Identify which cell holds the provided text, then report its (X, Y) central coordinate. 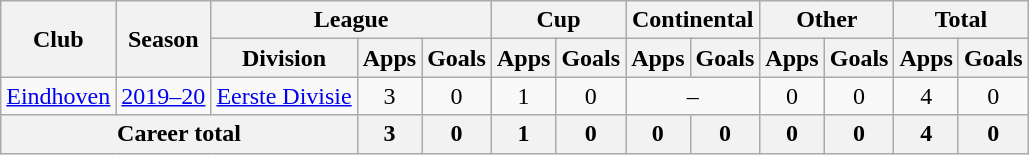
Other (827, 20)
– (693, 96)
Club (58, 39)
Cup (558, 20)
Career total (179, 134)
Total (961, 20)
2019–20 (164, 96)
Division (284, 58)
Eerste Divisie (284, 96)
Continental (693, 20)
Eindhoven (58, 96)
Season (164, 39)
League (352, 20)
